For the text-containing cell, return its midpoint in (x, y) coordinate format. 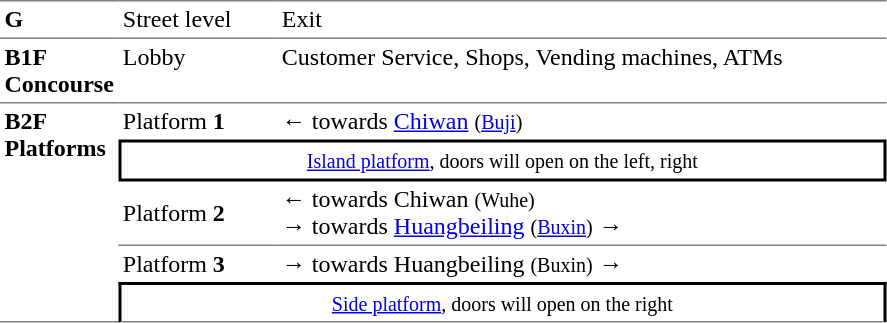
Street level (198, 19)
B2FPlatforms (59, 214)
Lobby (198, 71)
→ towards Huangbeiling (Buxin) → (582, 264)
Exit (582, 19)
Platform 2 (198, 214)
← towards Chiwan (Buji) (582, 122)
B1FConcourse (59, 71)
G (59, 19)
Customer Service, Shops, Vending machines, ATMs (582, 71)
← towards Chiwan (Wuhe)→ towards Huangbeiling (Buxin) → (582, 214)
Island platform, doors will open on the left, right (502, 161)
Platform 3 (198, 264)
Platform 1 (198, 122)
Side platform, doors will open on the right (502, 302)
